Detect which cell encompasses the target text, then output its [x, y] center coordinate. 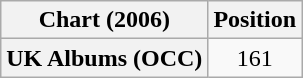
Chart (2006) [104, 20]
UK Albums (OCC) [104, 58]
Position [255, 20]
161 [255, 58]
